Detect which cell encompasses the target text, then output its (X, Y) center coordinate. 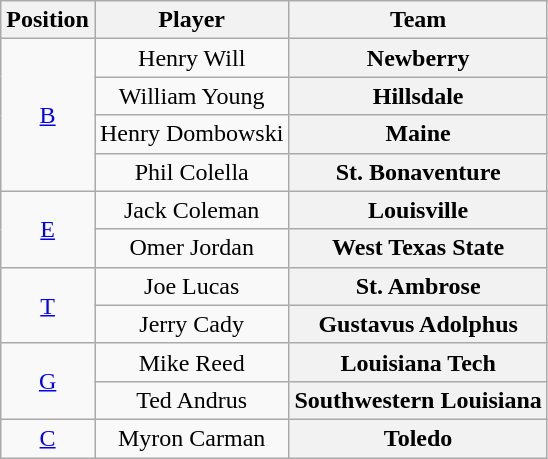
Jerry Cady (191, 324)
Mike Reed (191, 362)
Phil Colella (191, 172)
Newberry (418, 58)
T (48, 305)
Myron Carman (191, 438)
E (48, 229)
Henry Will (191, 58)
William Young (191, 96)
Player (191, 20)
Ted Andrus (191, 400)
Gustavus Adolphus (418, 324)
Southwestern Louisiana (418, 400)
Louisiana Tech (418, 362)
West Texas State (418, 248)
Joe Lucas (191, 286)
Jack Coleman (191, 210)
Henry Dombowski (191, 134)
Maine (418, 134)
C (48, 438)
Team (418, 20)
B (48, 115)
St. Ambrose (418, 286)
Position (48, 20)
Hillsdale (418, 96)
Louisville (418, 210)
Omer Jordan (191, 248)
G (48, 381)
Toledo (418, 438)
St. Bonaventure (418, 172)
